For the text-containing cell, return its midpoint in (x, y) coordinate format. 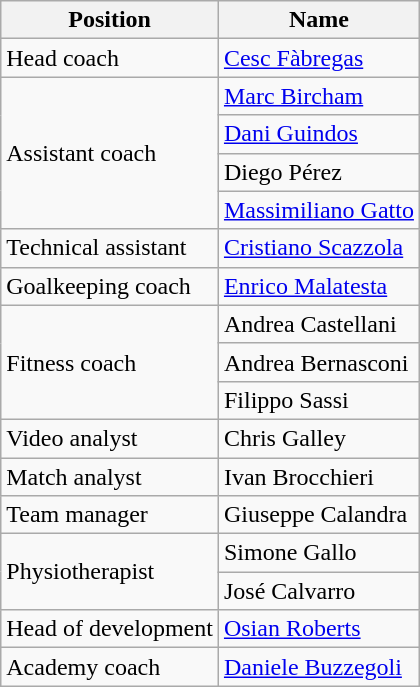
Osian Roberts (318, 629)
Head of development (110, 629)
Match analyst (110, 477)
José Calvarro (318, 591)
Cesc Fàbregas (318, 58)
Cristiano Scazzola (318, 248)
Chris Galley (318, 438)
Daniele Buzzegoli (318, 667)
Marc Bircham (318, 96)
Fitness coach (110, 362)
Head coach (110, 58)
Physiotherapist (110, 572)
Video analyst (110, 438)
Goalkeeping coach (110, 286)
Dani Guindos (318, 134)
Ivan Brocchieri (318, 477)
Filippo Sassi (318, 400)
Assistant coach (110, 153)
Andrea Castellani (318, 324)
Massimiliano Gatto (318, 210)
Andrea Bernasconi (318, 362)
Enrico Malatesta (318, 286)
Team manager (110, 515)
Name (318, 20)
Academy coach (110, 667)
Simone Gallo (318, 553)
Position (110, 20)
Technical assistant (110, 248)
Diego Pérez (318, 172)
Giuseppe Calandra (318, 515)
